From the cell containing the given text, extract its center point as (X, Y) coordinate. 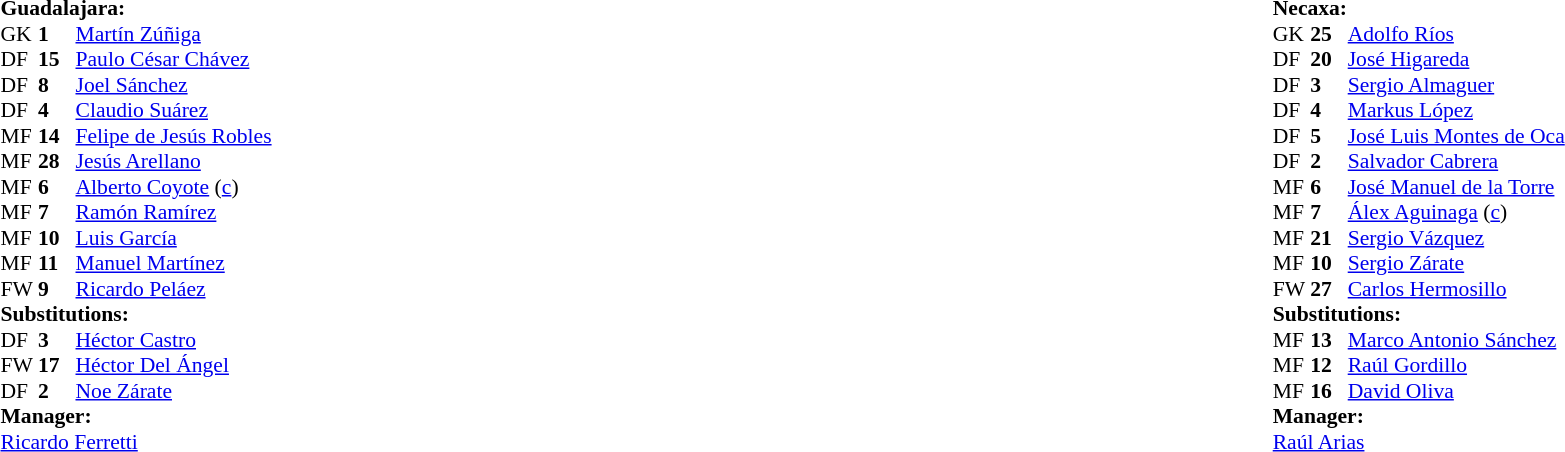
Adolfo Ríos (1456, 34)
15 (57, 59)
Alberto Coyote (c) (174, 187)
Ricardo Peláez (174, 289)
Carlos Hermosillo (1456, 289)
José Luis Montes de Oca (1456, 136)
8 (57, 85)
13 (1329, 340)
5 (1329, 136)
Markus López (1456, 111)
Manuel Martínez (174, 263)
Joel Sánchez (174, 85)
11 (57, 263)
Sergio Vázquez (1456, 238)
17 (57, 365)
Felipe de Jesús Robles (174, 136)
9 (57, 289)
José Higareda (1456, 59)
Luis García (174, 238)
Raúl Gordillo (1456, 365)
Héctor Castro (174, 340)
Martín Zúñiga (174, 34)
Héctor Del Ángel (174, 365)
20 (1329, 59)
Ramón Ramírez (174, 213)
Noe Zárate (174, 391)
Sergio Almaguer (1456, 85)
14 (57, 136)
28 (57, 161)
27 (1329, 289)
Claudio Suárez (174, 111)
16 (1329, 391)
Sergio Zárate (1456, 263)
Jesús Arellano (174, 161)
José Manuel de la Torre (1456, 187)
1 (57, 34)
25 (1329, 34)
Paulo César Chávez (174, 59)
12 (1329, 365)
21 (1329, 238)
Salvador Cabrera (1456, 161)
Álex Aguinaga (c) (1456, 213)
Marco Antonio Sánchez (1456, 340)
David Oliva (1456, 391)
